Scan for the cell matching the given text and deliver its [X, Y] coordinate at center. 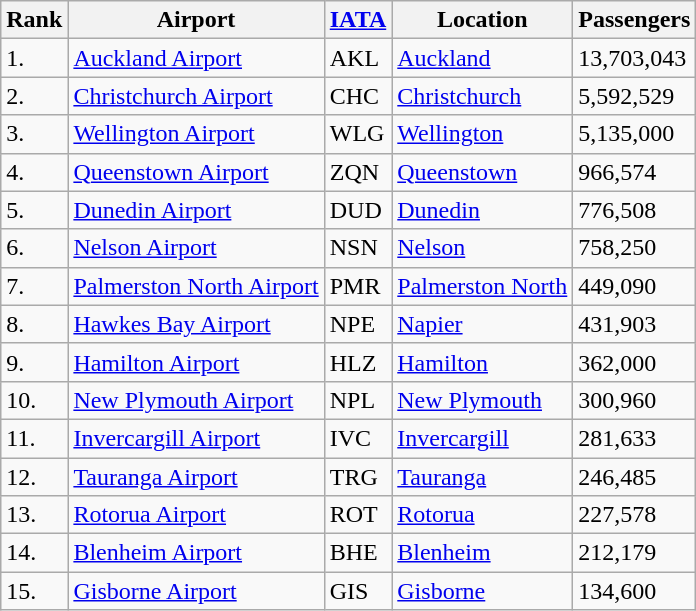
NPE [358, 324]
Christchurch [482, 96]
5. [34, 210]
449,090 [634, 286]
Nelson [482, 248]
12. [34, 477]
212,179 [634, 553]
NSN [358, 248]
281,633 [634, 438]
AKL [358, 58]
15. [34, 591]
Auckland Airport [196, 58]
Gisborne Airport [196, 591]
Auckland [482, 58]
134,600 [634, 591]
New Plymouth Airport [196, 400]
227,578 [634, 515]
Hamilton Airport [196, 362]
PMR [358, 286]
Invercargill [482, 438]
362,000 [634, 362]
IATA [358, 20]
Palmerston North Airport [196, 286]
Hawkes Bay Airport [196, 324]
5,592,529 [634, 96]
Queenstown [482, 172]
431,903 [634, 324]
Gisborne [482, 591]
13,703,043 [634, 58]
IVC [358, 438]
14. [34, 553]
TRG [358, 477]
Passengers [634, 20]
10. [34, 400]
758,250 [634, 248]
New Plymouth [482, 400]
776,508 [634, 210]
HLZ [358, 362]
ROT [358, 515]
9. [34, 362]
Napier [482, 324]
5,135,000 [634, 134]
2. [34, 96]
11. [34, 438]
Wellington Airport [196, 134]
Rotorua [482, 515]
300,960 [634, 400]
4. [34, 172]
Queenstown Airport [196, 172]
7. [34, 286]
Location [482, 20]
Christchurch Airport [196, 96]
CHC [358, 96]
Tauranga [482, 477]
Dunedin Airport [196, 210]
Blenheim [482, 553]
Airport [196, 20]
8. [34, 324]
DUD [358, 210]
Invercargill Airport [196, 438]
6. [34, 248]
ZQN [358, 172]
Rotorua Airport [196, 515]
Blenheim Airport [196, 553]
Tauranga Airport [196, 477]
3. [34, 134]
BHE [358, 553]
966,574 [634, 172]
Nelson Airport [196, 248]
Rank [34, 20]
Dunedin [482, 210]
246,485 [634, 477]
WLG [358, 134]
13. [34, 515]
GIS [358, 591]
Wellington [482, 134]
Hamilton [482, 362]
Palmerston North [482, 286]
1. [34, 58]
NPL [358, 400]
